Pinpoint the cell where the given text exists, returning its (X, Y) midpoint coordinate. 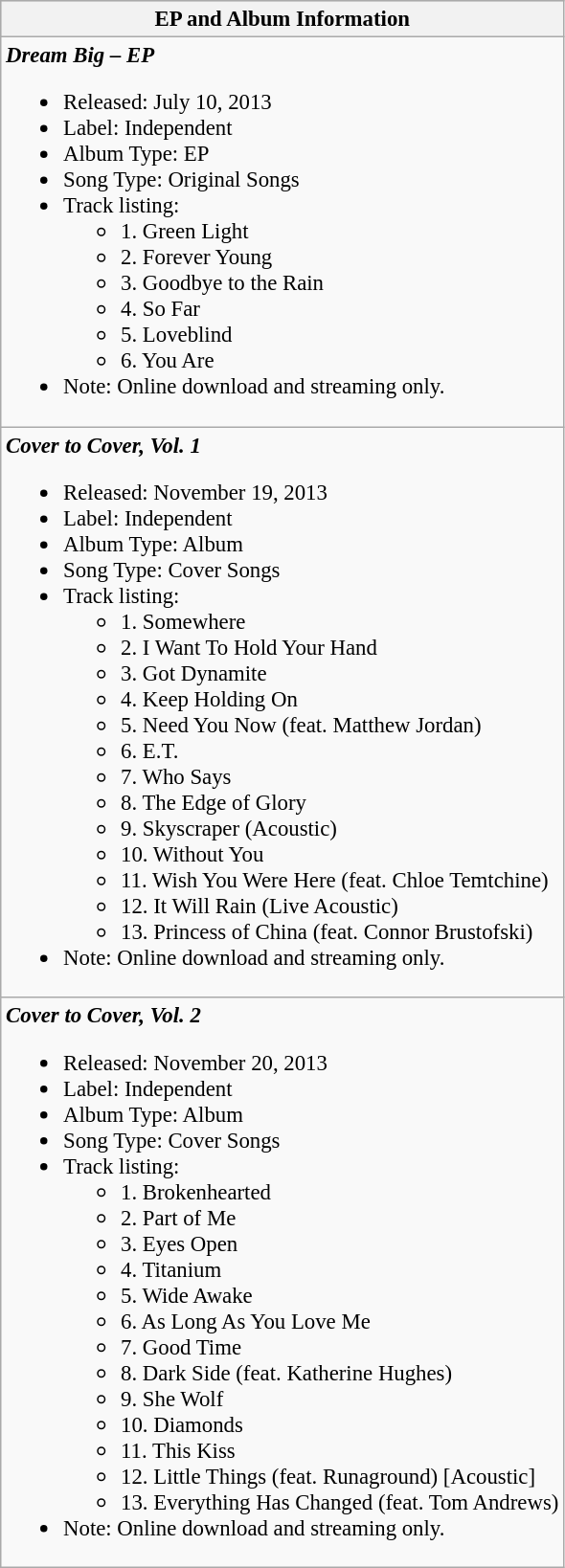
EP and Album Information (282, 19)
